Search for the cell housing the specified text and yield its [X, Y] center coordinate. 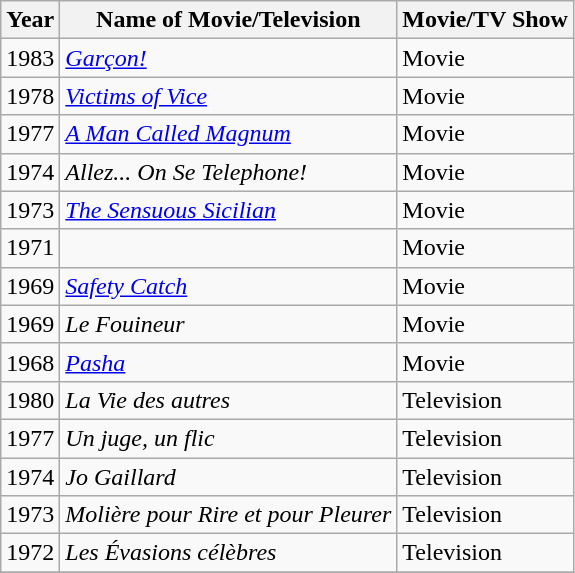
1971 [30, 248]
La Vie des autres [228, 400]
Pasha [228, 362]
Un juge, un flic [228, 438]
1968 [30, 362]
Movie/TV Show [486, 20]
1983 [30, 58]
Year [30, 20]
Jo Gaillard [228, 477]
The Sensuous Sicilian [228, 210]
Victims of Vice [228, 96]
Les Évasions célèbres [228, 553]
Safety Catch [228, 286]
A Man Called Magnum [228, 134]
Name of Movie/Television [228, 20]
1972 [30, 553]
Allez... On Se Telephone! [228, 172]
1978 [30, 96]
1980 [30, 400]
Garçon! [228, 58]
Molière pour Rire et pour Pleurer [228, 515]
Le Fouineur [228, 324]
